From the cell containing the given text, extract its center point as [x, y] coordinate. 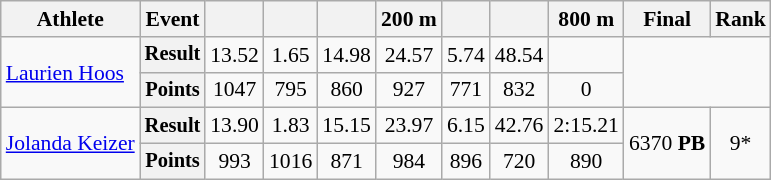
6.15 [466, 126]
927 [409, 90]
23.97 [409, 126]
Jolanda Keizer [70, 144]
13.90 [234, 126]
13.52 [234, 55]
871 [346, 162]
6370 PB [667, 144]
2:15.21 [586, 126]
15.15 [346, 126]
1047 [234, 90]
993 [234, 162]
48.54 [520, 55]
9* [740, 144]
Final [667, 19]
832 [520, 90]
5.74 [466, 55]
896 [466, 162]
860 [346, 90]
Rank [740, 19]
24.57 [409, 55]
800 m [586, 19]
200 m [409, 19]
Laurien Hoos [70, 72]
42.76 [520, 126]
Athlete [70, 19]
795 [290, 90]
1016 [290, 162]
1.83 [290, 126]
Event [173, 19]
890 [586, 162]
0 [586, 90]
720 [520, 162]
984 [409, 162]
1.65 [290, 55]
14.98 [346, 55]
771 [466, 90]
